Capture the cell that displays the provided text and extract its (X, Y) central coordinate. 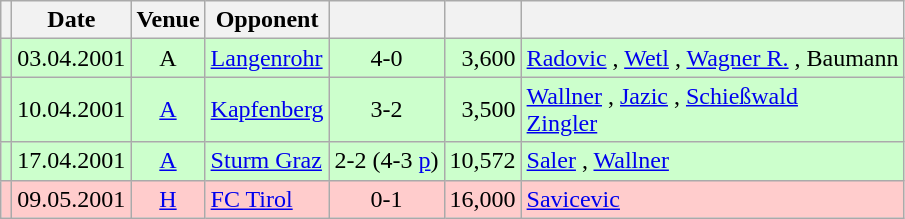
Opponent (267, 20)
Radovic , Wetl , Wagner R. , Baumann (712, 58)
Sturm Graz (267, 161)
Kapfenberg (267, 110)
10.04.2001 (72, 110)
16,000 (482, 199)
0-1 (386, 199)
H (168, 199)
17.04.2001 (72, 161)
4-0 (386, 58)
09.05.2001 (72, 199)
03.04.2001 (72, 58)
Wallner , Jazic , Schießwald Zingler (712, 110)
Date (72, 20)
2-2 (4-3 p) (386, 161)
Saler , Wallner (712, 161)
3,500 (482, 110)
3,600 (482, 58)
Langenrohr (267, 58)
10,572 (482, 161)
FC Tirol (267, 199)
Venue (168, 20)
3-2 (386, 110)
Savicevic (712, 199)
